Pinpoint the cell where the given text exists, returning its (X, Y) midpoint coordinate. 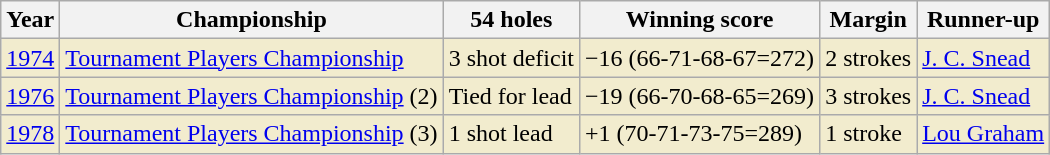
Tournament Players Championship (3) (252, 134)
1978 (30, 134)
Tournament Players Championship (2) (252, 96)
3 strokes (868, 96)
1 stroke (868, 134)
+1 (70-71-73-75=289) (700, 134)
1 shot lead (511, 134)
Year (30, 20)
2 strokes (868, 58)
−16 (66-71-68-67=272) (700, 58)
Margin (868, 20)
Winning score (700, 20)
−19 (66-70-68-65=269) (700, 96)
Lou Graham (984, 134)
54 holes (511, 20)
Championship (252, 20)
3 shot deficit (511, 58)
Runner-up (984, 20)
Tied for lead (511, 96)
1976 (30, 96)
Tournament Players Championship (252, 58)
1974 (30, 58)
